Search for the cell housing the specified text and yield its (x, y) center coordinate. 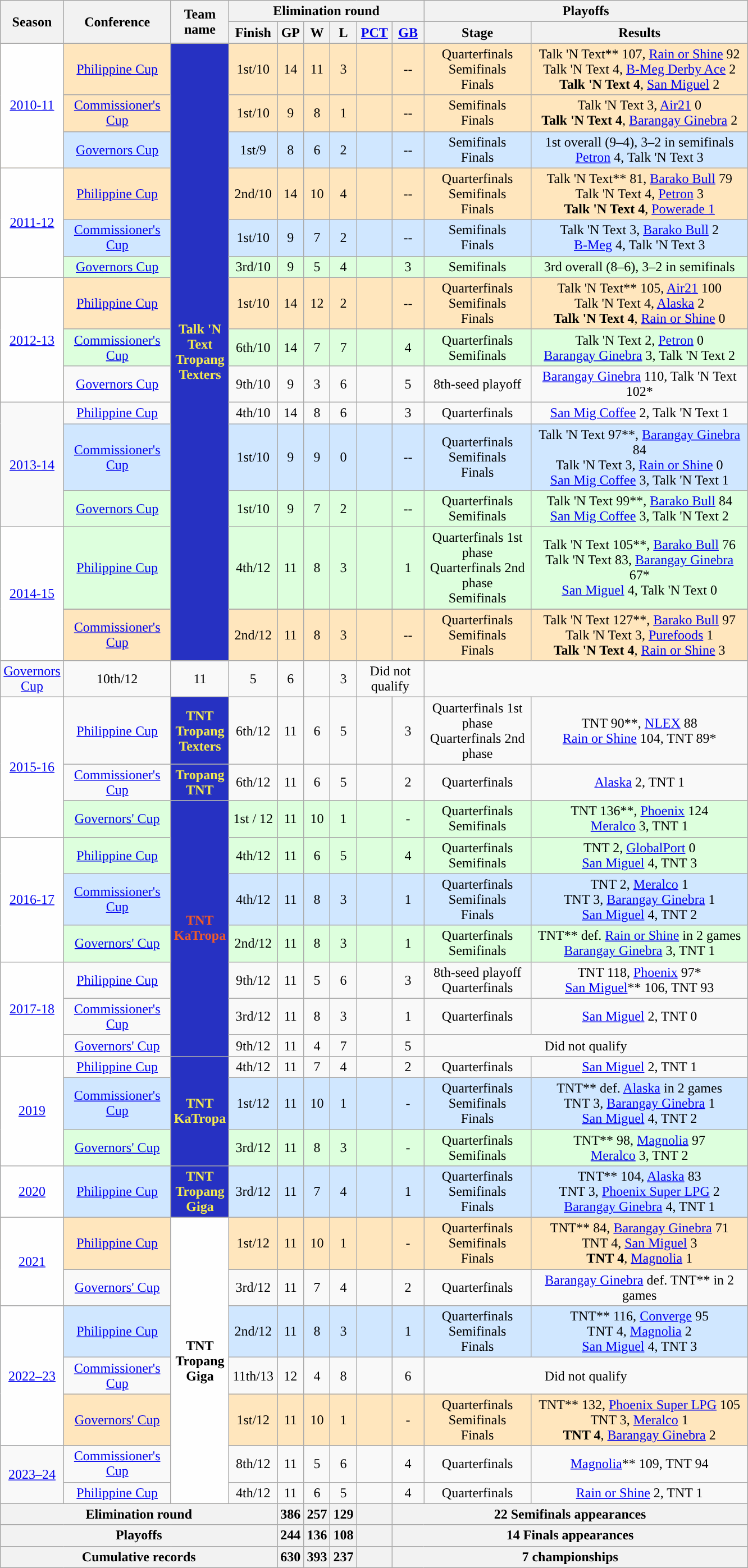
TNT** def. Rain or Shine in 2 games Barangay Ginebra 3, TNT 1 (640, 943)
San Miguel 2, TNT 0 (640, 1016)
TNT 136**, Phoenix 124 Meralco 3, TNT 1 (640, 819)
0 (344, 457)
8th-seed playoff Quarterfinals (477, 980)
244 (291, 1535)
Quarterfinals 1st phaseQuarterfinals 2nd phase (477, 731)
1st / 12 (253, 819)
2022–23 (32, 1375)
Quarterfinals 1st phaseQuarterfinals 2nd phaseSemifinals (477, 568)
237 (344, 1557)
Magnolia** 109, TNT 94 (640, 1464)
Talk 'N Text** 105, Air21 100Talk 'N Text 4, Alaska 2Talk 'N Text 4, Rain or Shine 0 (640, 303)
PCT (375, 33)
San Miguel 2, TNT 1 (640, 1067)
Talk 'N Text 3, Barako Bull 2B-Meg 4, Talk 'N Text 3 (640, 238)
TNT** 104, Alaska 83TNT 3, Phoenix Super LPG 2Barangay Ginebra 4, TNT 1 (640, 1192)
3rd overall (8–6), 3–2 in semifinals (640, 267)
Talk 'N Text** 107, Rain or Shine 92Talk 'N Text 4, B-Meg Derby Ace 2Talk 'N Text 4, San Miguel 2 (640, 69)
TNT 118, Phoenix 97* San Miguel** 106, TNT 93 (640, 980)
14 Finals appearances (571, 1535)
Team name (200, 22)
TNT 90**, NLEX 88 Rain or Shine 104, TNT 89* (640, 731)
2013-14 (32, 464)
TNT** 84, Barangay Ginebra 71TNT 4, San Miguel 3TNT 4, Magnolia 1 (640, 1244)
2nd/10 (253, 194)
Semifinals (477, 267)
7 championships (571, 1557)
2019 (32, 1110)
Quarterfinals Semifinals (477, 856)
L (344, 33)
6th/10 (253, 347)
8th-seed playoff (477, 384)
129 (344, 1514)
22 Semifinals appearances (571, 1514)
Conference (117, 22)
TNT 2, GlobalPort 0 San Miguel 4, TNT 3 (640, 856)
Talk 'N Text 2, Petron 0Barangay Ginebra 3, Talk 'N Text 2 (640, 347)
Season (32, 22)
386 (291, 1514)
TNT** 98, Magnolia 97 Meralco 3, TNT 2 (640, 1148)
393 (317, 1557)
GP (291, 33)
Barangay Ginebra 110, Talk 'N Text 102* (640, 384)
Talk 'N Text 127**, Barako Bull 97 Talk 'N Text 3, Purefoods 1Talk 'N Text 4, Rain or Shine 3 (640, 635)
4th/10 (253, 413)
TNT** 116, Converge 95TNT 4, Magnolia 2San Miguel 4, TNT 3 (640, 1332)
108 (344, 1535)
2014-15 (32, 594)
Stage (477, 33)
Tropang TNT (200, 783)
2021 (32, 1262)
136 (317, 1535)
1st/9 (253, 149)
3rd/10 (253, 267)
Talk 'N Text 3, Air21 0Talk 'N Text 4, Barangay Ginebra 2 (640, 113)
2017-18 (32, 1009)
2023–24 (32, 1474)
Cumulative records (139, 1557)
Finish (253, 33)
Barangay Ginebra def. TNT** in 2 games (640, 1288)
2020 (32, 1192)
Alaska 2, TNT 1 (640, 783)
2010-11 (32, 106)
TNT Tropang Texters (200, 731)
Talk 'N Text 105**, Barako Bull 76Talk 'N Text 83, Barangay Ginebra 67*San Miguel 4, Talk 'N Text 0 (640, 568)
257 (317, 1514)
11th/13 (253, 1375)
2016-17 (32, 899)
Talk 'N Text 99**, Barako Bull 84 San Mig Coffee 3, Talk 'N Text 2 (640, 509)
Rain or Shine 2, TNT 1 (640, 1493)
Talk 'N Text 97**, Barangay Ginebra 84 Talk 'N Text 3, Rain or Shine 0San Mig Coffee 3, Talk 'N Text 1 (640, 457)
1st overall (9–4), 3–2 in semifinalsPetron 4, Talk 'N Text 3 (640, 149)
2012-13 (32, 340)
9th/10 (253, 384)
San Mig Coffee 2, Talk 'N Text 1 (640, 413)
630 (291, 1557)
2011-12 (32, 222)
GB (408, 33)
TNT** def. Alaska in 2 games TNT 3, Barangay Ginebra 1 San Miguel 4, TNT 2 (640, 1103)
8th/12 (253, 1464)
10th/12 (117, 679)
TNT** 132, Phoenix Super LPG 105TNT 3, Meralco 1TNT 4, Barangay Ginebra 2 (640, 1420)
TNT 2, Meralco 1 TNT 3, Barangay Ginebra 1 San Miguel 4, TNT 2 (640, 899)
W (317, 33)
2015-16 (32, 767)
Talk 'N Text Tropang Texters (200, 352)
Results (640, 33)
Talk 'N Text** 81, Barako Bull 79Talk 'N Text 4, Petron 3Talk 'N Text 4, Powerade 1 (640, 194)
